Extract the [X, Y] coordinate from the center of the cell holding the provided text.  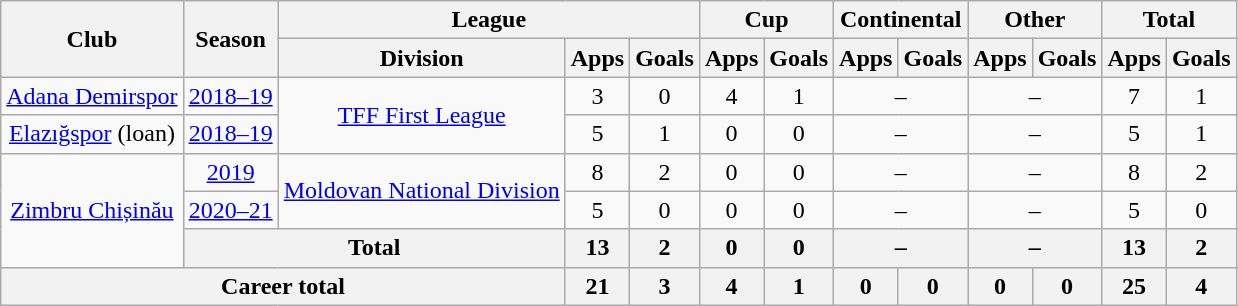
Continental [901, 20]
Division [422, 58]
7 [1134, 96]
Season [230, 39]
2019 [230, 172]
Elazığspor (loan) [92, 134]
Club [92, 39]
Adana Demirspor [92, 96]
TFF First League [422, 115]
Other [1035, 20]
2020–21 [230, 210]
League [488, 20]
21 [597, 286]
Moldovan National Division [422, 191]
Zimbru Chișinău [92, 210]
Career total [283, 286]
25 [1134, 286]
Cup [766, 20]
